Search for the cell housing the specified text and yield its [X, Y] center coordinate. 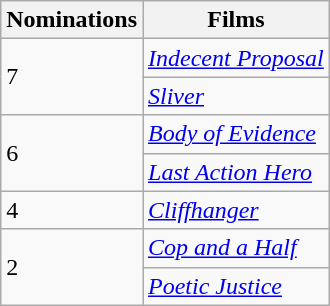
Body of Evidence [236, 134]
Films [236, 20]
7 [72, 77]
Sliver [236, 96]
6 [72, 153]
Indecent Proposal [236, 58]
Cliffhanger [236, 210]
2 [72, 267]
Nominations [72, 20]
4 [72, 210]
Poetic Justice [236, 286]
Last Action Hero [236, 172]
Cop and a Half [236, 248]
